Locate the cell with the specified text and output its [x, y] center coordinate. 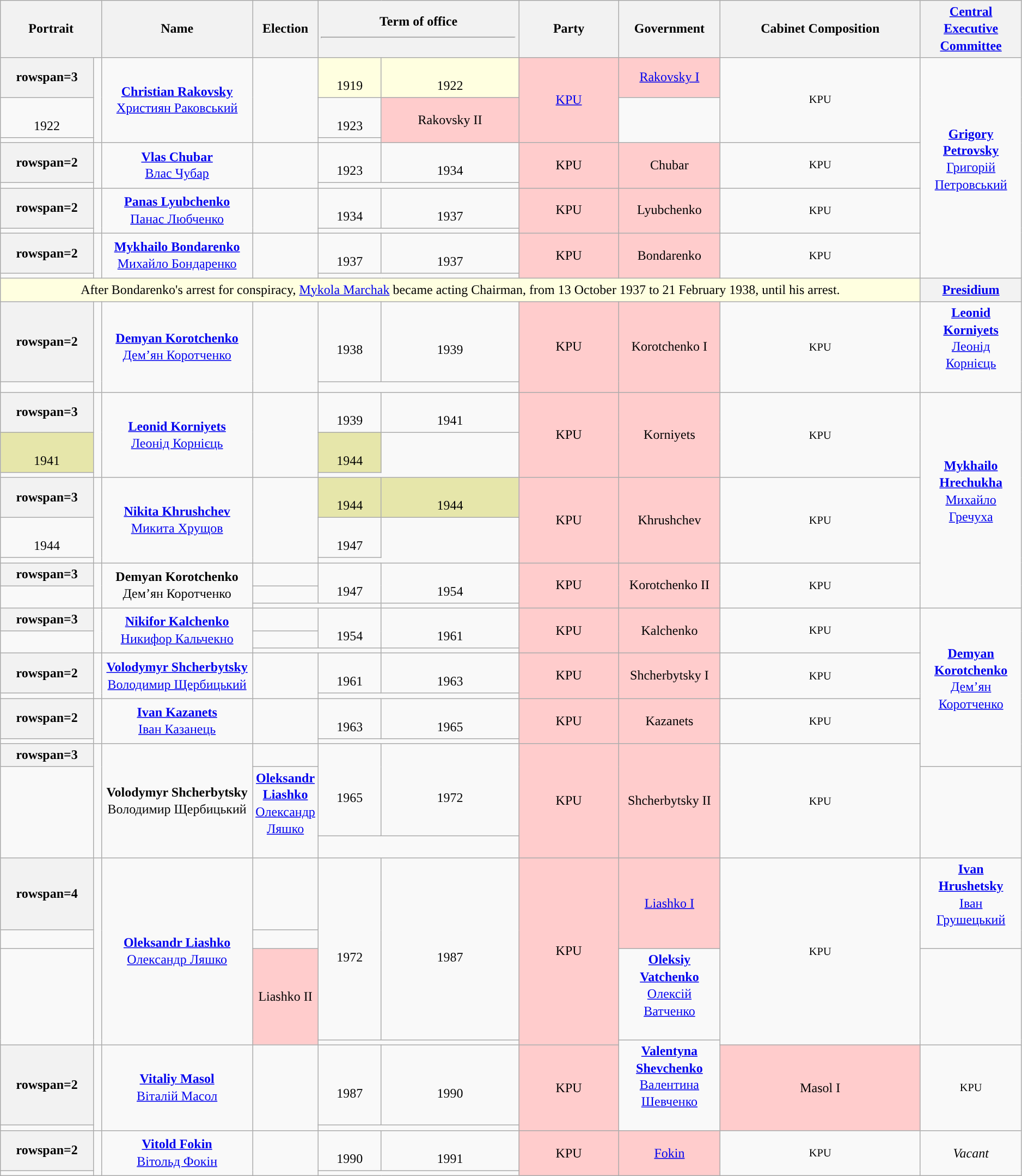
Bondarenko [669, 256]
Vitold FokinВітольд Фокін [178, 1153]
Shcherbytsky I [669, 676]
Nikita KhrushchevМикита Хрущов [178, 520]
Fokin [669, 1153]
GrigoryPetrovskyГригорійПетровський [971, 168]
Rakovsky I [669, 77]
Mykhailo BondarenkoМихайло Бондаренко [178, 256]
Central Executive Committee [971, 29]
IvanHrushetskyІванГрушецький [971, 903]
Korniyets [669, 436]
ValentynaShevchenkoВалентинаШевченко [669, 1086]
After Bondarenko's arrest for conspiracy, Mykola Marchak became acting Chairman, from 13 October 1937 to 21 February 1938, until his arrest. [461, 290]
Shcherbytsky II [669, 800]
Term of office [418, 29]
Panas LyubchenkoПанас Любченко [178, 210]
MykhailoHrechukhaМихайлоГречуха [971, 500]
Korotchenko II [669, 586]
Ivan Kazanets Іван Казанець [178, 721]
Kalchenko [669, 630]
Rakovsky II [450, 120]
rowspan=4 [47, 893]
Liashko II [285, 996]
Christian RakovskyХристиян Раковський [178, 100]
Vacant [971, 1153]
Cabinet Composition [820, 29]
Khrushchev [669, 520]
LeonidKorniyetsЛеонідКорнієць [971, 347]
DemyanKorotchenkoДем’янКоротченко [971, 688]
Masol I [820, 1088]
Election [285, 29]
OleksiyVatchenkoОлексійВатченко [669, 994]
OleksandrLiashkoОлександрЛяшко [285, 812]
1991 [450, 1151]
1919 [350, 77]
Korotchenko I [669, 347]
Vlas ChubarВлас Чубар [178, 166]
Oleksandr LiashkoОлександр Ляшко [178, 951]
Lyubchenko [669, 210]
Presidium [971, 290]
Name [178, 29]
Leonid KorniyetsЛеонід Корнієць [178, 436]
1938 [350, 342]
Portrait [51, 29]
Liashko I [669, 903]
Kazanets [669, 721]
Chubar [669, 166]
Vitaliy MasolВіталій Масол [178, 1088]
Party [569, 29]
Government [669, 29]
Nikifor KalchenkoНикифор Кальчекно [178, 630]
